Provide the [x, y] coordinate of the cell's center where the given text is located.  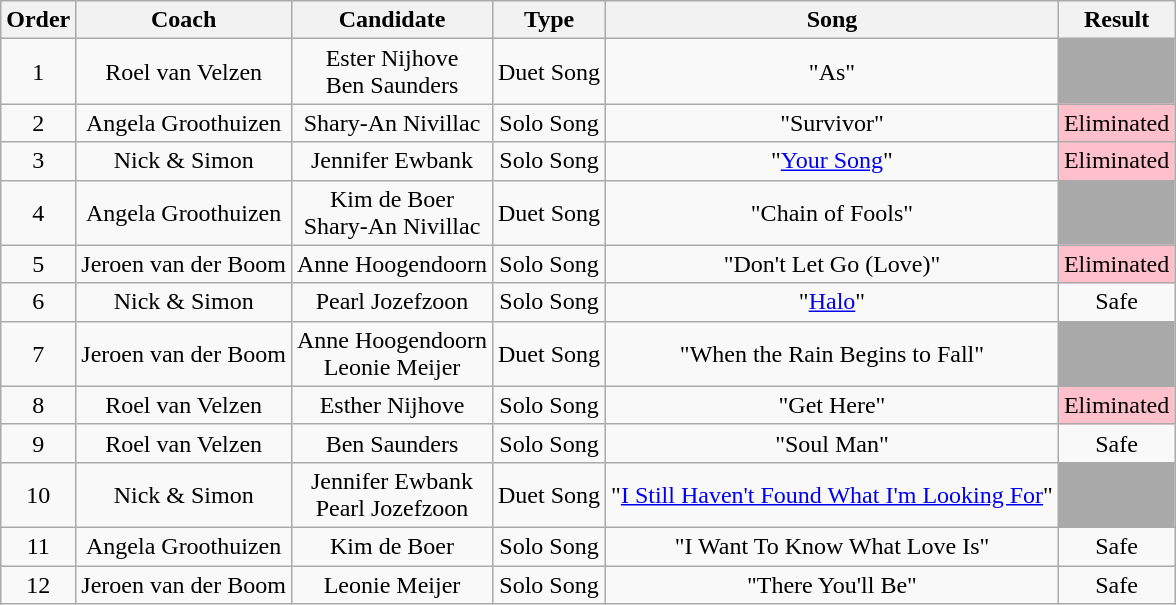
"Soul Man" [832, 443]
Esther Nijhove [392, 405]
"Chain of Fools" [832, 212]
"Get Here" [832, 405]
11 [38, 546]
Kim de Boer [392, 546]
Anne HoogendoornLeonie Meijer [392, 354]
Jennifer Ewbank [392, 161]
12 [38, 585]
Anne Hoogendoorn [392, 264]
"As" [832, 72]
Ben Saunders [392, 443]
Ester NijhoveBen Saunders [392, 72]
"Survivor" [832, 123]
Jennifer EwbankPearl Jozefzoon [392, 494]
"When the Rain Begins to Fall" [832, 354]
2 [38, 123]
Candidate [392, 20]
Order [38, 20]
"There You'll Be" [832, 585]
4 [38, 212]
"I Want To Know What Love Is" [832, 546]
Coach [184, 20]
"Your Song" [832, 161]
Song [832, 20]
Shary-An Nivillac [392, 123]
Kim de BoerShary-An Nivillac [392, 212]
"Don't Let Go (Love)" [832, 264]
"I Still Haven't Found What I'm Looking For" [832, 494]
Type [548, 20]
8 [38, 405]
7 [38, 354]
5 [38, 264]
10 [38, 494]
6 [38, 302]
1 [38, 72]
Leonie Meijer [392, 585]
3 [38, 161]
"Halo" [832, 302]
Pearl Jozefzoon [392, 302]
Result [1116, 20]
9 [38, 443]
